Return (x, y) of the center of cell containing provided text 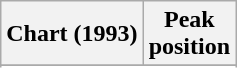
Peakposition (189, 34)
Chart (1993) (72, 34)
